Identify which cell holds the provided text, then report its (X, Y) central coordinate. 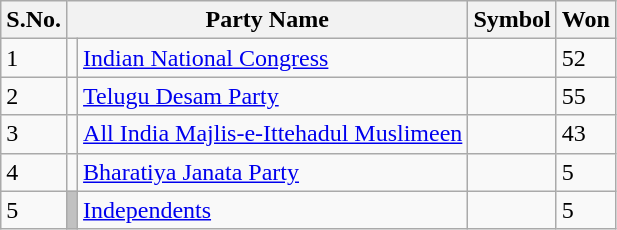
43 (586, 134)
Won (586, 20)
4 (34, 172)
52 (586, 58)
Telugu Desam Party (273, 96)
55 (586, 96)
1 (34, 58)
S.No. (34, 20)
Party Name (266, 20)
All India Majlis-e-Ittehadul Muslimeen (273, 134)
Bharatiya Janata Party (273, 172)
Symbol (512, 20)
3 (34, 134)
Independents (273, 210)
Indian National Congress (273, 58)
2 (34, 96)
